Detect which cell encompasses the target text, then output its [x, y] center coordinate. 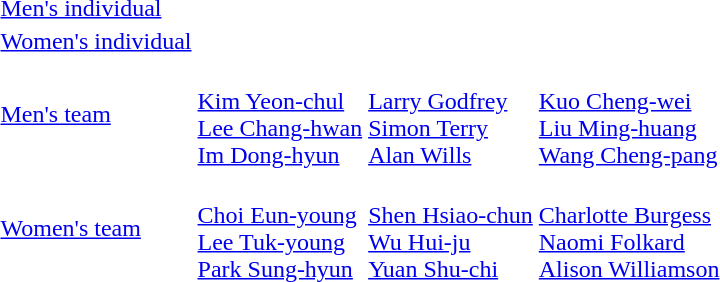
Kim Yeon-chul Lee Chang-hwan Im Dong-hyun [280, 114]
Larry Godfrey Simon Terry Alan Wills [451, 114]
